Extract the (X, Y) coordinate from the center of the cell holding the provided text.  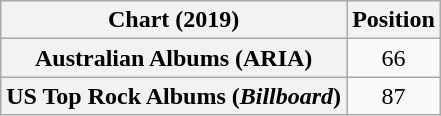
Position (394, 20)
Chart (2019) (174, 20)
66 (394, 58)
Australian Albums (ARIA) (174, 58)
US Top Rock Albums (Billboard) (174, 96)
87 (394, 96)
